Output the (x, y) coordinate of the center of the cell containing the given text.  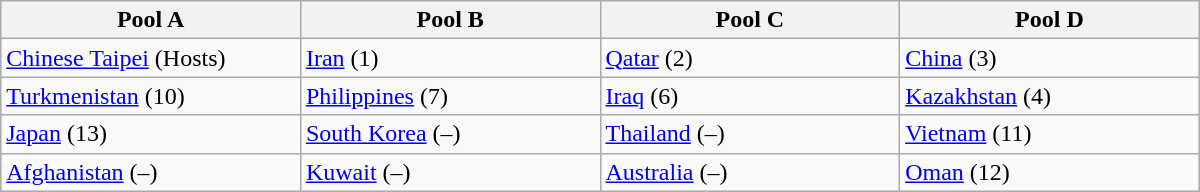
Pool A (151, 20)
Pool C (750, 20)
Afghanistan (–) (151, 172)
Thailand (–) (750, 134)
Qatar (2) (750, 58)
South Korea (–) (450, 134)
Philippines (7) (450, 96)
Kuwait (–) (450, 172)
Pool B (450, 20)
Australia (–) (750, 172)
Kazakhstan (4) (1050, 96)
Iran (1) (450, 58)
Turkmenistan (10) (151, 96)
Pool D (1050, 20)
Oman (12) (1050, 172)
Vietnam (11) (1050, 134)
Japan (13) (151, 134)
Chinese Taipei (Hosts) (151, 58)
China (3) (1050, 58)
Iraq (6) (750, 96)
